Scan for the cell matching the given text and deliver its [X, Y] coordinate at center. 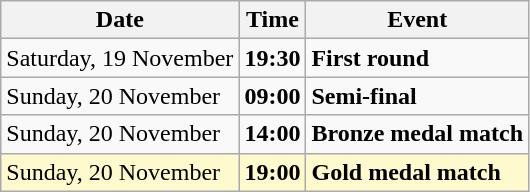
First round [418, 58]
Gold medal match [418, 172]
Saturday, 19 November [120, 58]
14:00 [272, 134]
19:30 [272, 58]
Semi-final [418, 96]
Event [418, 20]
19:00 [272, 172]
Time [272, 20]
Bronze medal match [418, 134]
09:00 [272, 96]
Date [120, 20]
